Identify which cell holds the provided text, then report its (X, Y) central coordinate. 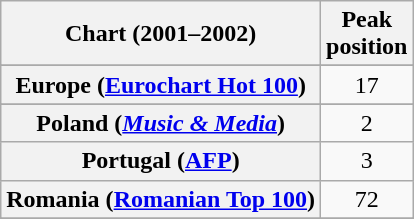
Chart (2001–2002) (161, 34)
3 (367, 161)
Peakposition (367, 34)
17 (367, 85)
2 (367, 123)
Portugal (AFP) (161, 161)
Europe (Eurochart Hot 100) (161, 85)
Romania (Romanian Top 100) (161, 199)
72 (367, 199)
Poland (Music & Media) (161, 123)
